Detect which cell encompasses the target text, then output its [x, y] center coordinate. 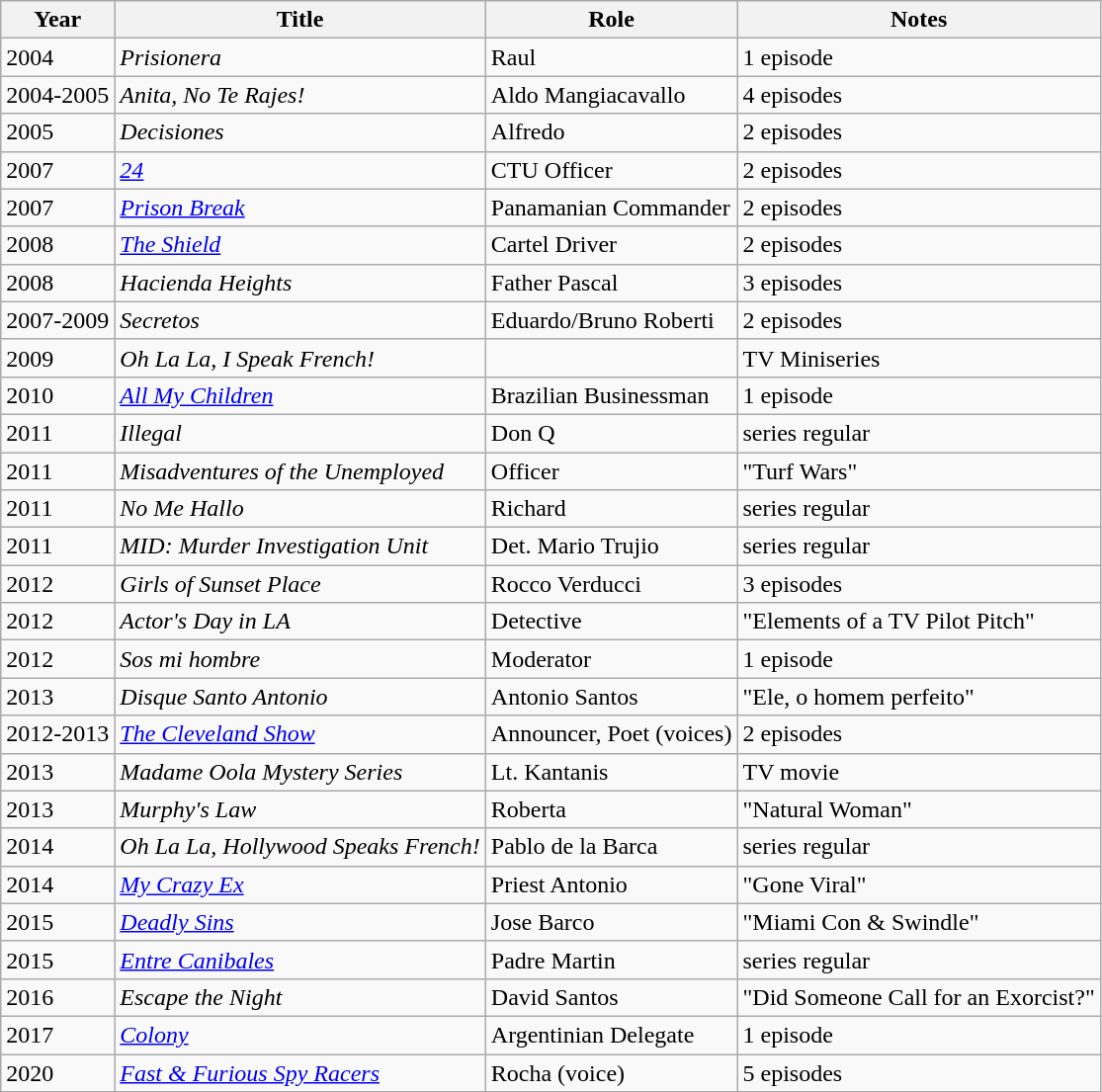
Officer [611, 471]
Announcer, Poet (voices) [611, 734]
Hacienda Heights [300, 283]
Rocco Verducci [611, 584]
5 episodes [919, 1072]
Disque Santo Antonio [300, 697]
"Ele, o homem perfeito" [919, 697]
Det. Mario Trujio [611, 546]
Illegal [300, 433]
Prison Break [300, 208]
Madame Oola Mystery Series [300, 772]
Fast & Furious Spy Racers [300, 1072]
Priest Antonio [611, 884]
Argentinian Delegate [611, 1035]
CTU Officer [611, 170]
Actor's Day in LA [300, 622]
Decisiones [300, 132]
"Natural Woman" [919, 809]
MID: Murder Investigation Unit [300, 546]
Oh La La, Hollywood Speaks French! [300, 847]
Rocha (voice) [611, 1072]
Brazilian Businessman [611, 395]
2017 [57, 1035]
2020 [57, 1072]
2007-2009 [57, 320]
4 episodes [919, 95]
Girls of Sunset Place [300, 584]
Deadly Sins [300, 922]
Anita, No Te Rajes! [300, 95]
Jose Barco [611, 922]
Pablo de la Barca [611, 847]
2004-2005 [57, 95]
"Turf Wars" [919, 471]
Aldo Mangiacavallo [611, 95]
My Crazy Ex [300, 884]
"Miami Con & Swindle" [919, 922]
The Shield [300, 245]
24 [300, 170]
Alfredo [611, 132]
"Did Someone Call for an Exorcist?" [919, 997]
Prisionera [300, 57]
The Cleveland Show [300, 734]
David Santos [611, 997]
Colony [300, 1035]
Misadventures of the Unemployed [300, 471]
Role [611, 20]
Panamanian Commander [611, 208]
Year [57, 20]
Moderator [611, 659]
Secretos [300, 320]
Entre Canibales [300, 960]
Richard [611, 509]
Escape the Night [300, 997]
"Elements of a TV Pilot Pitch" [919, 622]
Lt. Kantanis [611, 772]
Notes [919, 20]
Antonio Santos [611, 697]
TV Miniseries [919, 358]
Cartel Driver [611, 245]
TV movie [919, 772]
Padre Martin [611, 960]
2005 [57, 132]
All My Children [300, 395]
2016 [57, 997]
Raul [611, 57]
Don Q [611, 433]
Roberta [611, 809]
2004 [57, 57]
2012-2013 [57, 734]
Detective [611, 622]
Sos mi hombre [300, 659]
"Gone Viral" [919, 884]
2010 [57, 395]
Eduardo/Bruno Roberti [611, 320]
No Me Hallo [300, 509]
Father Pascal [611, 283]
2009 [57, 358]
Oh La La, I Speak French! [300, 358]
Title [300, 20]
Murphy's Law [300, 809]
